Scan for the cell matching the given text and deliver its [x, y] coordinate at center. 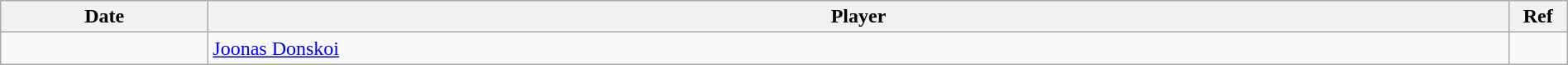
Ref [1538, 17]
Date [104, 17]
Joonas Donskoi [858, 48]
Player [858, 17]
